From the cell containing the given text, extract its center point as (X, Y) coordinate. 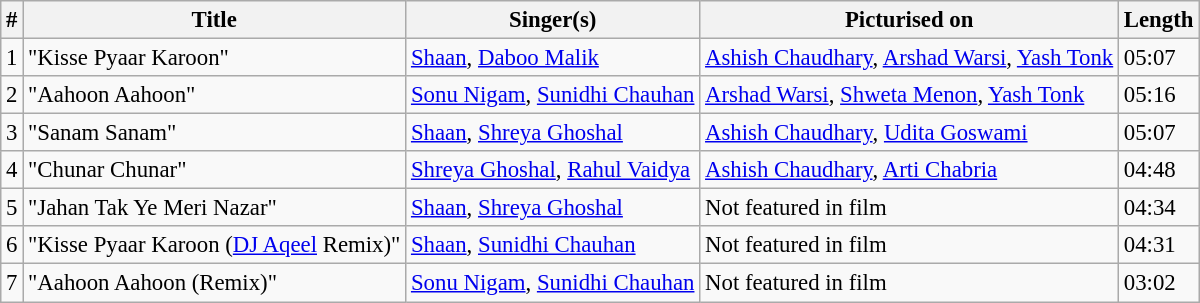
"Sanam Sanam" (214, 133)
Ashish Chaudhary, Arshad Warsi, Yash Tonk (910, 58)
"Kisse Pyaar Karoon" (214, 58)
4 (12, 170)
"Jahan Tak Ye Meri Nazar" (214, 208)
5 (12, 208)
Arshad Warsi, Shweta Menon, Yash Tonk (910, 95)
6 (12, 245)
Picturised on (910, 20)
1 (12, 58)
"Aahoon Aahoon" (214, 95)
Ashish Chaudhary, Udita Goswami (910, 133)
"Chunar Chunar" (214, 170)
7 (12, 283)
Singer(s) (553, 20)
04:48 (1159, 170)
05:16 (1159, 95)
Shaan, Sunidhi Chauhan (553, 245)
"Kisse Pyaar Karoon (DJ Aqeel Remix)" (214, 245)
2 (12, 95)
3 (12, 133)
"Aahoon Aahoon (Remix)" (214, 283)
# (12, 20)
Title (214, 20)
Shaan, Daboo Malik (553, 58)
Length (1159, 20)
04:31 (1159, 245)
03:02 (1159, 283)
Ashish Chaudhary, Arti Chabria (910, 170)
Shreya Ghoshal, Rahul Vaidya (553, 170)
04:34 (1159, 208)
